Output the [x, y] coordinate of the center of the cell containing the given text.  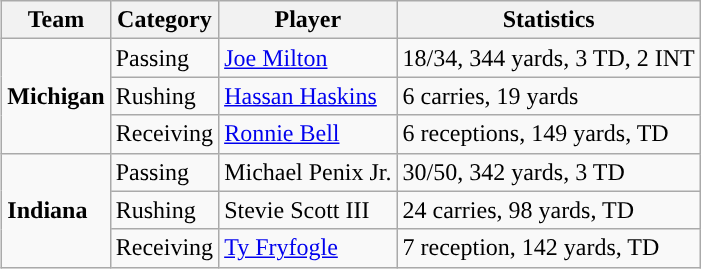
Indiana [56, 210]
Category [164, 20]
18/34, 344 yards, 3 TD, 2 INT [548, 58]
24 carries, 98 yards, TD [548, 210]
Ty Fryfogle [308, 248]
Player [308, 20]
6 receptions, 149 yards, TD [548, 134]
Statistics [548, 20]
Michael Penix Jr. [308, 172]
Team [56, 20]
Michigan [56, 96]
7 reception, 142 yards, TD [548, 248]
30/50, 342 yards, 3 TD [548, 172]
Joe Milton [308, 58]
Stevie Scott III [308, 210]
Ronnie Bell [308, 134]
Hassan Haskins [308, 96]
6 carries, 19 yards [548, 96]
